Determine the [X, Y] coordinate at the center of the cell enclosing the given text.  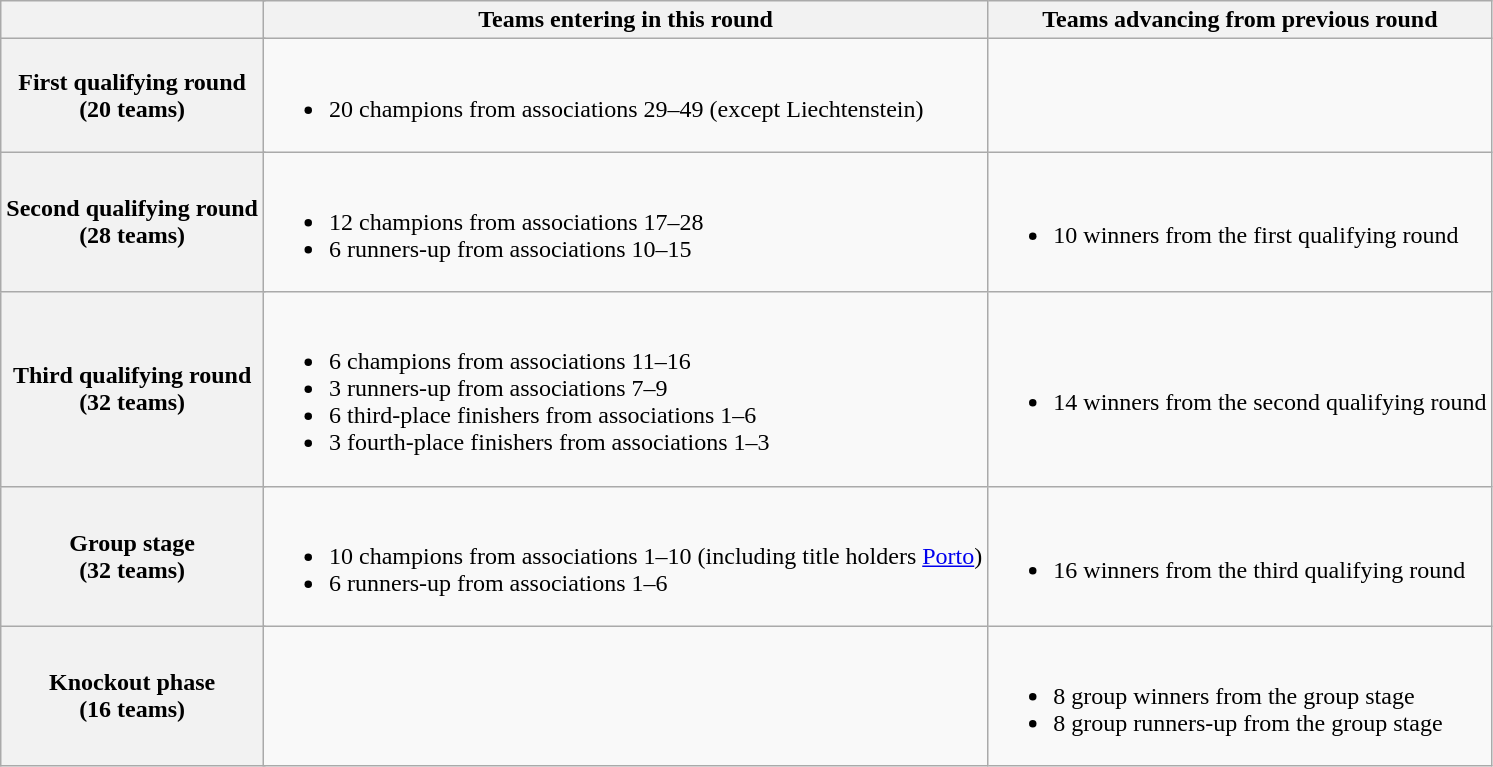
20 champions from associations 29–49 (except Liechtenstein) [625, 96]
12 champions from associations 17–286 runners-up from associations 10–15 [625, 222]
16 winners from the third qualifying round [1240, 556]
Knockout phase(16 teams) [132, 696]
10 winners from the first qualifying round [1240, 222]
14 winners from the second qualifying round [1240, 389]
10 champions from associations 1–10 (including title holders Porto)6 runners-up from associations 1–6 [625, 556]
First qualifying round(20 teams) [132, 96]
8 group winners from the group stage8 group runners-up from the group stage [1240, 696]
Teams advancing from previous round [1240, 20]
Third qualifying round(32 teams) [132, 389]
Teams entering in this round [625, 20]
Second qualifying round(28 teams) [132, 222]
Group stage(32 teams) [132, 556]
